Extract the (x, y) coordinate from the center of the cell holding the provided text.  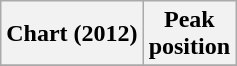
Chart (2012) (72, 34)
Peakposition (189, 34)
